Detect which cell encompasses the target text, then output its (X, Y) center coordinate. 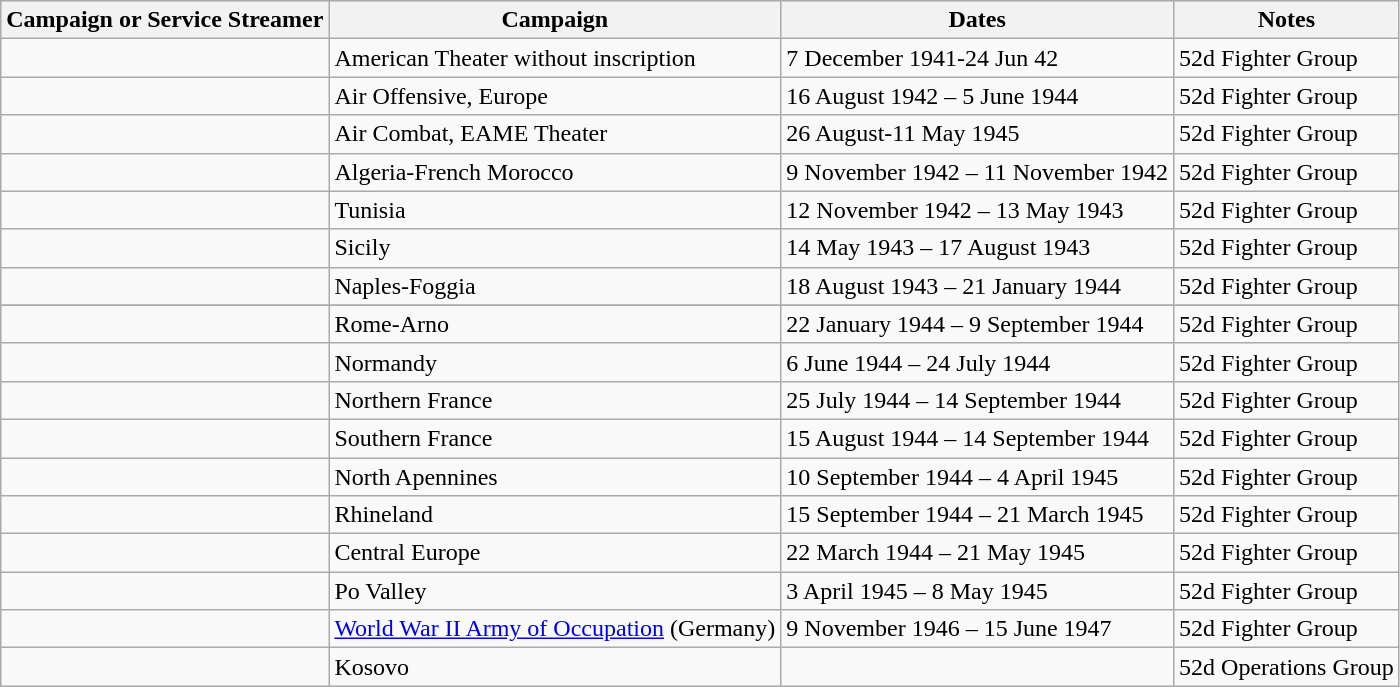
22 March 1944 – 21 May 1945 (978, 553)
6 June 1944 – 24 July 1944 (978, 362)
25 July 1944 – 14 September 1944 (978, 400)
14 May 1943 – 17 August 1943 (978, 248)
Dates (978, 20)
12 November 1942 – 13 May 1943 (978, 210)
Central Europe (555, 553)
Notes (1287, 20)
15 August 1944 – 14 September 1944 (978, 438)
9 November 1946 – 15 June 1947 (978, 629)
16 August 1942 – 5 June 1944 (978, 96)
American Theater without inscription (555, 58)
World War II Army of Occupation (Germany) (555, 629)
Kosovo (555, 667)
Rome-Arno (555, 324)
Rhineland (555, 515)
Normandy (555, 362)
Naples-Foggia (555, 286)
Southern France (555, 438)
North Apennines (555, 477)
18 August 1943 – 21 January 1944 (978, 286)
Tunisia (555, 210)
Sicily (555, 248)
Northern France (555, 400)
26 August-11 May 1945 (978, 134)
22 January 1944 – 9 September 1944 (978, 324)
Algeria-French Morocco (555, 172)
9 November 1942 – 11 November 1942 (978, 172)
15 September 1944 – 21 March 1945 (978, 515)
Campaign or Service Streamer (165, 20)
3 April 1945 – 8 May 1945 (978, 591)
10 September 1944 – 4 April 1945 (978, 477)
Po Valley (555, 591)
52d Operations Group (1287, 667)
Air Offensive, Europe (555, 96)
Campaign (555, 20)
Air Combat, EAME Theater (555, 134)
7 December 1941-24 Jun 42 (978, 58)
